Search for the cell housing the specified text and yield its [x, y] center coordinate. 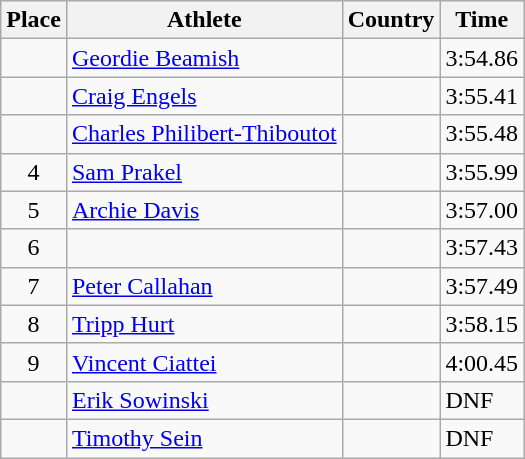
3:55.48 [482, 134]
5 [34, 210]
3:57.00 [482, 210]
Vincent Ciattei [204, 362]
3:55.41 [482, 96]
3:55.99 [482, 172]
Charles Philibert-Thiboutot [204, 134]
9 [34, 362]
Erik Sowinski [204, 400]
Archie Davis [204, 210]
6 [34, 248]
Place [34, 20]
Craig Engels [204, 96]
3:57.49 [482, 286]
4:00.45 [482, 362]
8 [34, 324]
3:58.15 [482, 324]
Time [482, 20]
3:57.43 [482, 248]
Tripp Hurt [204, 324]
Timothy Sein [204, 438]
Athlete [204, 20]
4 [34, 172]
Geordie Beamish [204, 58]
3:54.86 [482, 58]
Peter Callahan [204, 286]
Sam Prakel [204, 172]
7 [34, 286]
Country [391, 20]
